For the text-containing cell, return its midpoint in (x, y) coordinate format. 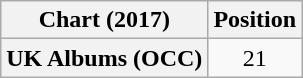
Position (255, 20)
21 (255, 58)
Chart (2017) (104, 20)
UK Albums (OCC) (104, 58)
